Search for the cell housing the specified text and yield its [x, y] center coordinate. 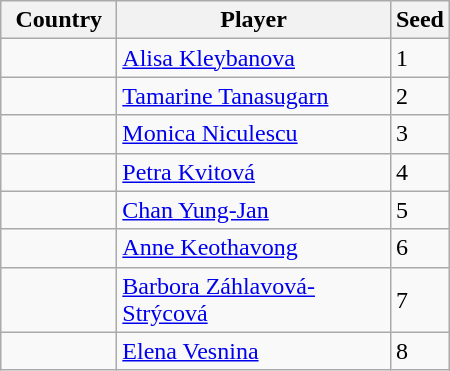
3 [420, 134]
Petra Kvitová [254, 172]
Country [59, 20]
Monica Niculescu [254, 134]
Chan Yung-Jan [254, 210]
Seed [420, 20]
6 [420, 248]
Alisa Kleybanova [254, 58]
Tamarine Tanasugarn [254, 96]
8 [420, 351]
2 [420, 96]
5 [420, 210]
4 [420, 172]
1 [420, 58]
Player [254, 20]
Anne Keothavong [254, 248]
7 [420, 300]
Elena Vesnina [254, 351]
Barbora Záhlavová-Strýcová [254, 300]
